Search for the cell housing the specified text and yield its (X, Y) center coordinate. 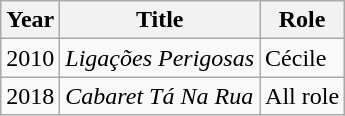
Cécile (302, 58)
Cabaret Tá Na Rua (160, 96)
Title (160, 20)
Role (302, 20)
All role (302, 96)
2010 (30, 58)
2018 (30, 96)
Ligações Perigosas (160, 58)
Year (30, 20)
